Return [x, y] of the center of cell containing provided text 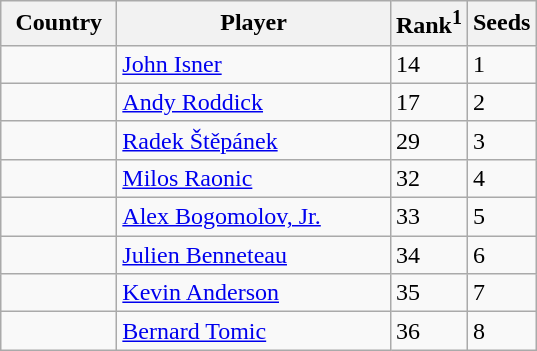
36 [428, 331]
35 [428, 293]
Milos Raonic [254, 178]
8 [501, 331]
Andy Roddick [254, 102]
6 [501, 255]
John Isner [254, 64]
Alex Bogomolov, Jr. [254, 217]
14 [428, 64]
29 [428, 140]
34 [428, 255]
5 [501, 217]
Julien Benneteau [254, 255]
Country [59, 24]
1 [501, 64]
Bernard Tomic [254, 331]
Kevin Anderson [254, 293]
Seeds [501, 24]
Player [254, 24]
4 [501, 178]
3 [501, 140]
17 [428, 102]
33 [428, 217]
2 [501, 102]
32 [428, 178]
Rank1 [428, 24]
Radek Štěpánek [254, 140]
7 [501, 293]
